Determine the [X, Y] coordinate at the center of the cell enclosing the given text.  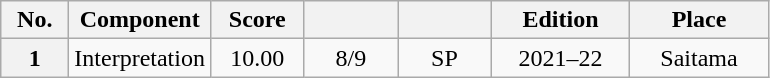
Score [257, 20]
1 [35, 58]
Saitama [700, 58]
SP [445, 58]
Component [140, 20]
Edition [560, 20]
Place [700, 20]
10.00 [257, 58]
8/9 [351, 58]
No. [35, 20]
Interpretation [140, 58]
2021–22 [560, 58]
